Identify which cell holds the provided text, then report its [x, y] central coordinate. 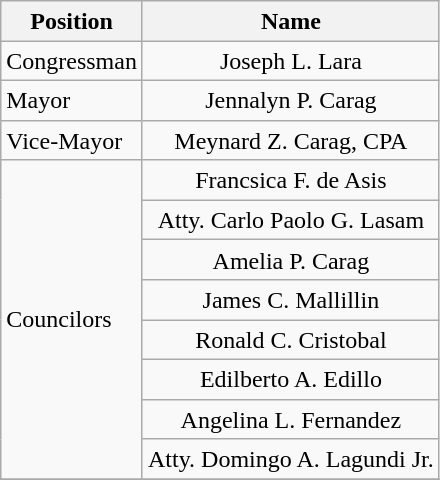
Edilberto A. Edillo [290, 379]
Meynard Z. Carag, CPA [290, 140]
James C. Mallillin [290, 300]
Angelina L. Fernandez [290, 419]
Councilors [72, 320]
Name [290, 21]
Atty. Carlo Paolo G. Lasam [290, 220]
Atty. Domingo A. Lagundi Jr. [290, 459]
Francsica F. de Asis [290, 180]
Position [72, 21]
Joseph L. Lara [290, 61]
Congressman [72, 61]
Mayor [72, 100]
Ronald C. Cristobal [290, 340]
Jennalyn P. Carag [290, 100]
Amelia P. Carag [290, 260]
Vice-Mayor [72, 140]
